Find where the given text appears and provide that cell's center as (x, y) coordinate. 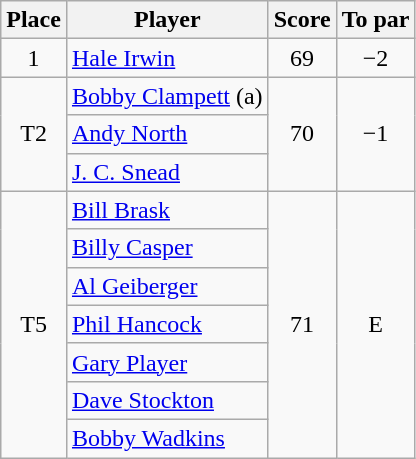
Bill Brask (167, 210)
Phil Hancock (167, 324)
1 (34, 58)
Billy Casper (167, 248)
Dave Stockton (167, 400)
E (376, 324)
Hale Irwin (167, 58)
71 (302, 324)
Al Geiberger (167, 286)
−1 (376, 134)
To par (376, 20)
−2 (376, 58)
T2 (34, 134)
Andy North (167, 134)
T5 (34, 324)
J. C. Snead (167, 172)
69 (302, 58)
70 (302, 134)
Gary Player (167, 362)
Place (34, 20)
Score (302, 20)
Bobby Wadkins (167, 438)
Player (167, 20)
Bobby Clampett (a) (167, 96)
